Pinpoint the cell where the given text exists, returning its [X, Y] midpoint coordinate. 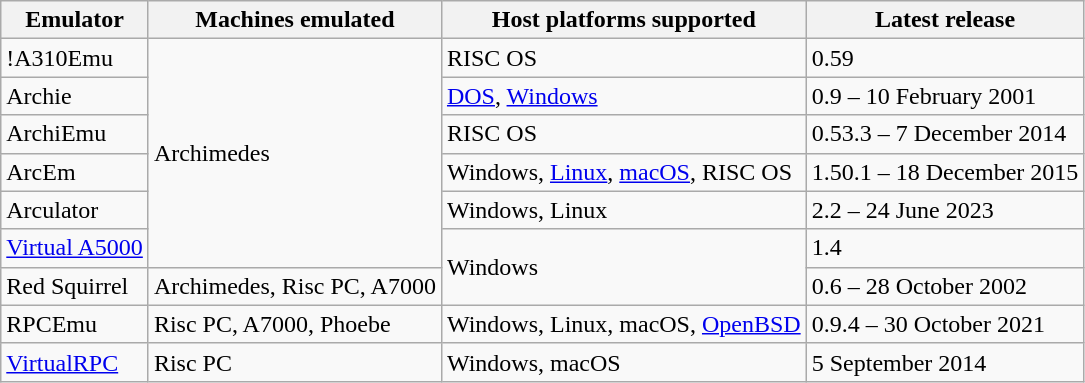
0.53.3 – 7 December 2014 [945, 134]
Host platforms supported [624, 20]
0.6 – 28 October 2002 [945, 286]
Windows, Linux [624, 210]
Red Squirrel [75, 286]
Archie [75, 96]
Windows, macOS [624, 362]
Risc PC, A7000, Phoebe [294, 324]
Windows, Linux, macOS, RISC OS [624, 172]
VirtualRPC [75, 362]
RPCEmu [75, 324]
Archimedes [294, 153]
Arculator [75, 210]
2.2 – 24 June 2023 [945, 210]
DOS, Windows [624, 96]
ArchiEmu [75, 134]
Windows [624, 267]
Emulator [75, 20]
ArcEm [75, 172]
1.50.1 – 18 December 2015 [945, 172]
Virtual A5000 [75, 248]
0.9.4 – 30 October 2021 [945, 324]
0.9 – 10 February 2001 [945, 96]
!A310Emu [75, 58]
Windows, Linux, macOS, OpenBSD [624, 324]
0.59 [945, 58]
1.4 [945, 248]
Archimedes, Risc PC, A7000 [294, 286]
Latest release [945, 20]
Risc PC [294, 362]
Machines emulated [294, 20]
5 September 2014 [945, 362]
